Scan for the cell matching the given text and deliver its [X, Y] coordinate at center. 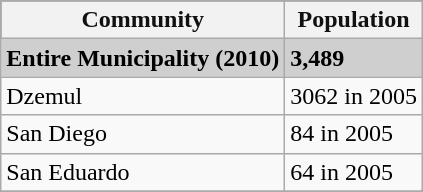
San Diego [143, 134]
San Eduardo [143, 172]
Community [143, 20]
Population [354, 20]
Dzemul [143, 96]
84 in 2005 [354, 134]
3,489 [354, 58]
64 in 2005 [354, 172]
3062 in 2005 [354, 96]
Entire Municipality (2010) [143, 58]
